Locate the cell with the specified text and output its (X, Y) center coordinate. 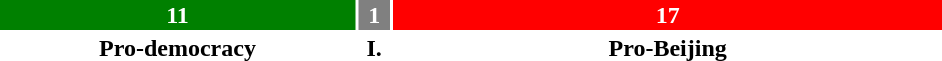
11 (178, 15)
1 (374, 15)
17 (668, 15)
